From the cell containing the given text, extract its center point as (X, Y) coordinate. 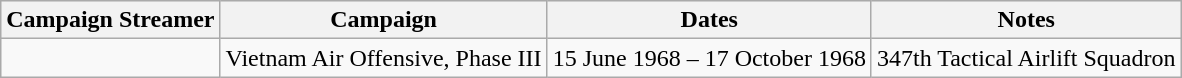
Campaign Streamer (110, 20)
347th Tactical Airlift Squadron (1026, 58)
Vietnam Air Offensive, Phase III (384, 58)
Campaign (384, 20)
Dates (709, 20)
Notes (1026, 20)
15 June 1968 – 17 October 1968 (709, 58)
